Pinpoint the cell where the given text exists, returning its (x, y) midpoint coordinate. 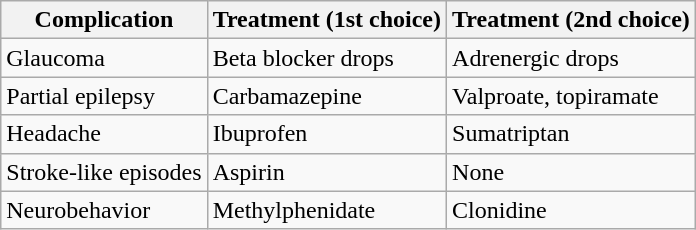
Neurobehavior (104, 210)
Treatment (2nd choice) (572, 20)
None (572, 172)
Stroke-like episodes (104, 172)
Beta blocker drops (326, 58)
Aspirin (326, 172)
Clonidine (572, 210)
Headache (104, 134)
Ibuprofen (326, 134)
Partial epilepsy (104, 96)
Adrenergic drops (572, 58)
Complication (104, 20)
Carbamazepine (326, 96)
Treatment (1st choice) (326, 20)
Methylphenidate (326, 210)
Glaucoma (104, 58)
Valproate, topiramate (572, 96)
Sumatriptan (572, 134)
